Provide the (X, Y) coordinate of the cell's center where the given text is located.  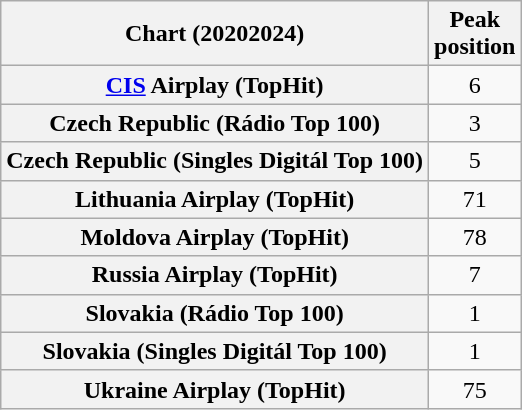
Moldova Airplay (TopHit) (215, 237)
Czech Republic (Singles Digitál Top 100) (215, 161)
3 (475, 123)
Czech Republic (Rádio Top 100) (215, 123)
Chart (20202024) (215, 34)
Slovakia (Rádio Top 100) (215, 313)
Lithuania Airplay (TopHit) (215, 199)
7 (475, 275)
6 (475, 85)
Ukraine Airplay (TopHit) (215, 389)
Slovakia (Singles Digitál Top 100) (215, 351)
5 (475, 161)
Russia Airplay (TopHit) (215, 275)
CIS Airplay (TopHit) (215, 85)
75 (475, 389)
78 (475, 237)
Peakposition (475, 34)
71 (475, 199)
